Detect which cell encompasses the target text, then output its (x, y) center coordinate. 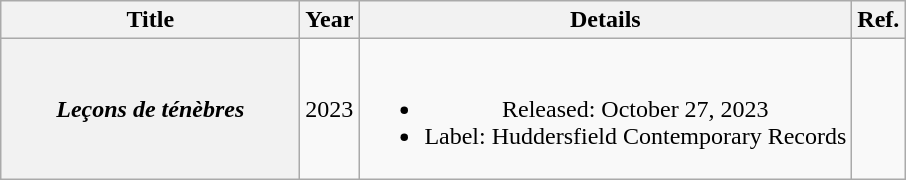
Ref. (878, 20)
Leçons de ténèbres (150, 109)
Year (330, 20)
Title (150, 20)
2023 (330, 109)
Details (606, 20)
Released: October 27, 2023Label: Huddersfield Contemporary Records (606, 109)
